Search for the cell housing the specified text and yield its (x, y) center coordinate. 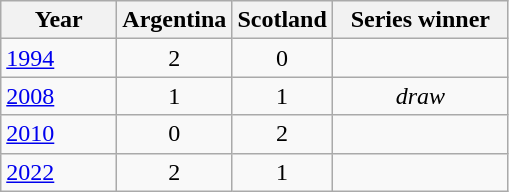
2022 (59, 172)
2008 (59, 96)
2010 (59, 134)
Year (59, 20)
Scotland (282, 20)
Series winner (420, 20)
1994 (59, 58)
Argentina (174, 20)
draw (420, 96)
